Pinpoint the cell where the given text exists, returning its [x, y] midpoint coordinate. 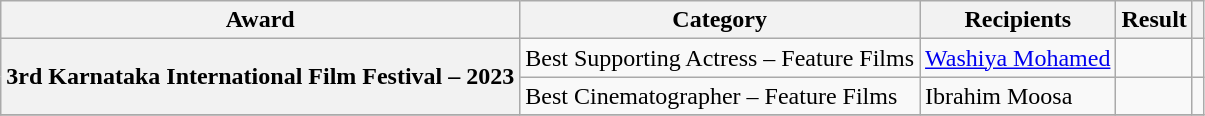
Washiya Mohamed [1018, 58]
Category [720, 20]
Best Supporting Actress – Feature Films [720, 58]
3rd Karnataka International Film Festival – 2023 [260, 77]
Result [1154, 20]
Best Cinematographer – Feature Films [720, 96]
Ibrahim Moosa [1018, 96]
Recipients [1018, 20]
Award [260, 20]
